Extract the (x, y) coordinate from the center of the cell holding the provided text.  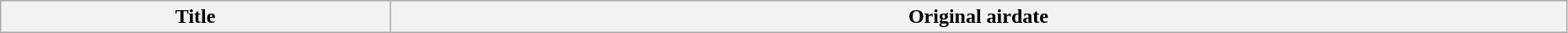
Original airdate (978, 17)
Title (196, 17)
